Extract the [X, Y] coordinate from the center of the cell holding the provided text.  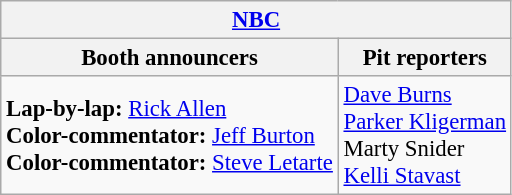
Booth announcers [170, 58]
NBC [256, 20]
Lap-by-lap: Rick AllenColor-commentator: Jeff BurtonColor-commentator: Steve Letarte [170, 136]
Dave BurnsParker KligermanMarty SniderKelli Stavast [424, 136]
Pit reporters [424, 58]
